Provide the (X, Y) coordinate of the cell's center where the given text is located.  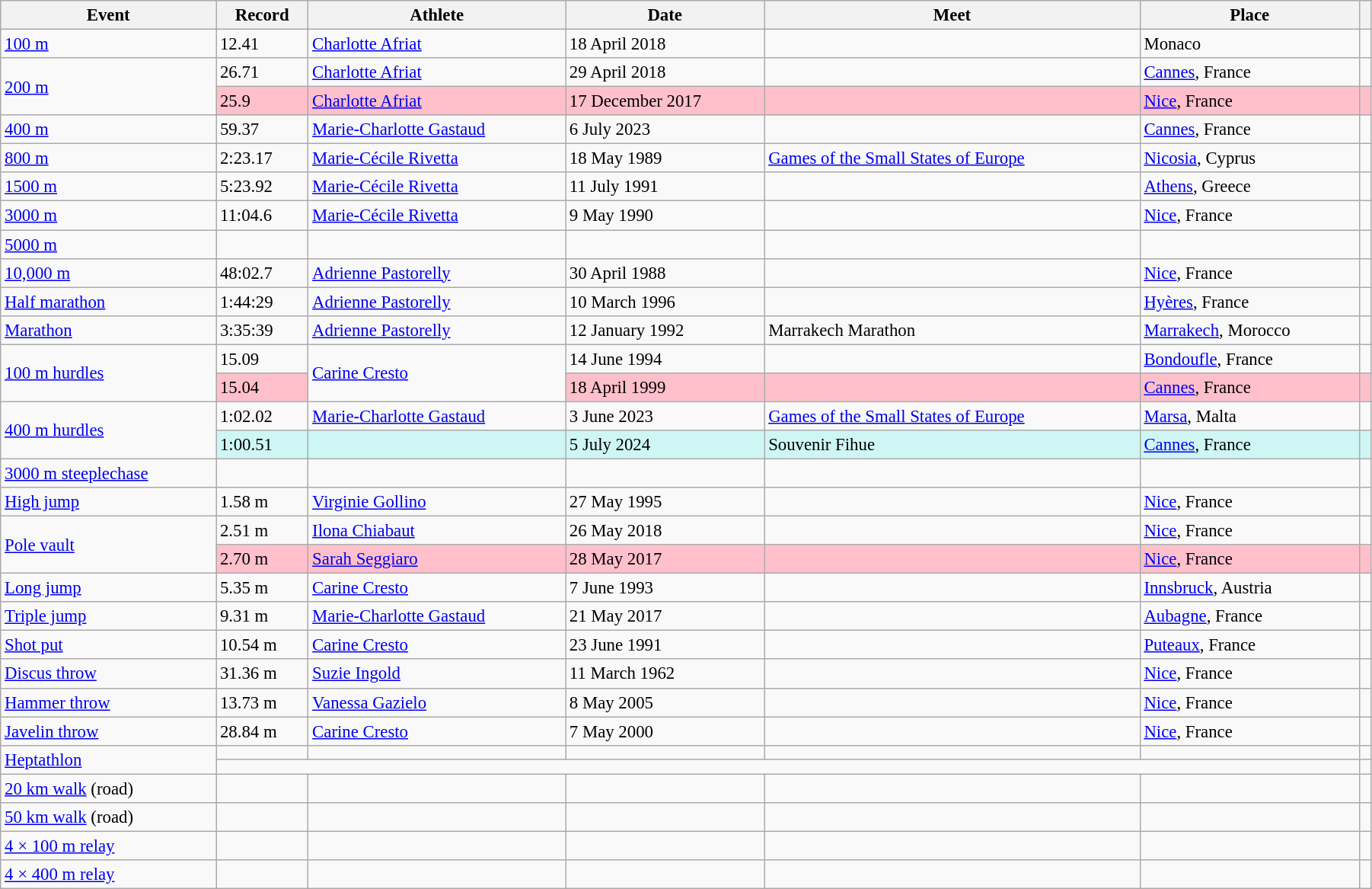
2.70 m (262, 559)
Shot put (108, 645)
7 May 2000 (665, 731)
14 June 1994 (665, 359)
2:23.17 (262, 158)
Marrakech, Morocco (1249, 330)
59.37 (262, 130)
5000 m (108, 245)
5:23.92 (262, 187)
400 m hurdles (108, 430)
8 May 2005 (665, 702)
25.9 (262, 101)
Aubagne, France (1249, 616)
26.71 (262, 72)
11 March 1962 (665, 674)
200 m (108, 87)
28.84 m (262, 731)
31.36 m (262, 674)
Hyères, France (1249, 302)
1:02.02 (262, 416)
6 July 2023 (665, 130)
29 April 2018 (665, 72)
27 May 1995 (665, 502)
5 July 2024 (665, 445)
30 April 1988 (665, 273)
Marsa, Malta (1249, 416)
Suzie Ingold (437, 674)
23 June 1991 (665, 645)
2.51 m (262, 531)
Event (108, 15)
10 March 1996 (665, 302)
100 m hurdles (108, 373)
Innsbruck, Austria (1249, 588)
Record (262, 15)
Hammer throw (108, 702)
Place (1249, 15)
11:04.6 (262, 216)
Virginie Gollino (437, 502)
17 December 2017 (665, 101)
15.04 (262, 388)
1500 m (108, 187)
18 April 1999 (665, 388)
9.31 m (262, 616)
10,000 m (108, 273)
Sarah Seggiaro (437, 559)
13.73 m (262, 702)
10.54 m (262, 645)
High jump (108, 502)
1:00.51 (262, 445)
4 × 100 m relay (108, 846)
Athlete (437, 15)
18 May 1989 (665, 158)
Long jump (108, 588)
18 April 2018 (665, 44)
3000 m (108, 216)
Marathon (108, 330)
50 km walk (road) (108, 817)
Bondoufle, France (1249, 359)
48:02.7 (262, 273)
21 May 2017 (665, 616)
Vanessa Gazielo (437, 702)
Monaco (1249, 44)
12 January 1992 (665, 330)
4 × 400 m relay (108, 875)
Pole vault (108, 545)
3000 m steeplechase (108, 473)
Discus throw (108, 674)
Ilona Chiabaut (437, 531)
3 June 2023 (665, 416)
Marrakech Marathon (952, 330)
5.35 m (262, 588)
11 July 1991 (665, 187)
100 m (108, 44)
400 m (108, 130)
9 May 1990 (665, 216)
Heptathlon (108, 759)
1:44:29 (262, 302)
28 May 2017 (665, 559)
1.58 m (262, 502)
Triple jump (108, 616)
20 km walk (road) (108, 788)
Date (665, 15)
3:35:39 (262, 330)
Javelin throw (108, 731)
Athens, Greece (1249, 187)
Half marathon (108, 302)
7 June 1993 (665, 588)
15.09 (262, 359)
Puteaux, France (1249, 645)
Souvenir Fihue (952, 445)
800 m (108, 158)
26 May 2018 (665, 531)
Meet (952, 15)
12.41 (262, 44)
Nicosia, Cyprus (1249, 158)
